Identify which cell holds the provided text, then report its (x, y) central coordinate. 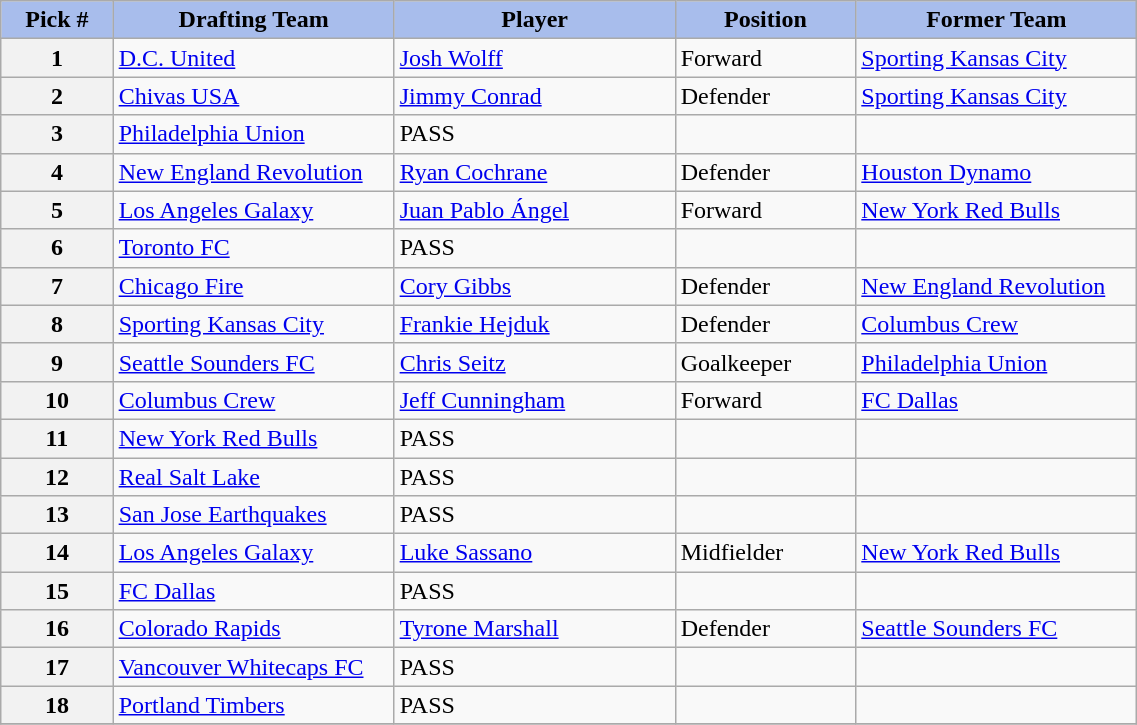
5 (57, 210)
Goalkeeper (766, 362)
Vancouver Whitecaps FC (254, 667)
Real Salt Lake (254, 477)
Chicago Fire (254, 286)
4 (57, 172)
Position (766, 20)
3 (57, 134)
9 (57, 362)
16 (57, 629)
Pick # (57, 20)
Chivas USA (254, 96)
Houston Dynamo (996, 172)
15 (57, 591)
Ryan Cochrane (534, 172)
7 (57, 286)
Former Team (996, 20)
Frankie Hejduk (534, 324)
18 (57, 705)
11 (57, 438)
Cory Gibbs (534, 286)
Tyrone Marshall (534, 629)
6 (57, 248)
14 (57, 553)
San Jose Earthquakes (254, 515)
Luke Sassano (534, 553)
2 (57, 96)
Portland Timbers (254, 705)
Midfielder (766, 553)
Drafting Team (254, 20)
Juan Pablo Ángel (534, 210)
8 (57, 324)
D.C. United (254, 58)
Jimmy Conrad (534, 96)
Chris Seitz (534, 362)
13 (57, 515)
1 (57, 58)
Jeff Cunningham (534, 400)
Player (534, 20)
Colorado Rapids (254, 629)
Josh Wolff (534, 58)
Toronto FC (254, 248)
17 (57, 667)
12 (57, 477)
10 (57, 400)
